Scan for the cell matching the given text and deliver its (X, Y) coordinate at center. 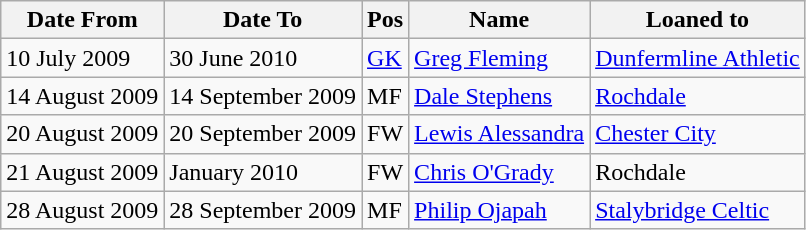
Dunfermline Athletic (698, 58)
28 August 2009 (82, 210)
20 August 2009 (82, 134)
10 July 2009 (82, 58)
GK (386, 58)
20 September 2009 (263, 134)
14 August 2009 (82, 96)
Dale Stephens (500, 96)
Pos (386, 20)
28 September 2009 (263, 210)
Date To (263, 20)
14 September 2009 (263, 96)
Chris O'Grady (500, 172)
Stalybridge Celtic (698, 210)
January 2010 (263, 172)
21 August 2009 (82, 172)
30 June 2010 (263, 58)
Lewis Alessandra (500, 134)
Loaned to (698, 20)
Date From (82, 20)
Greg Fleming (500, 58)
Philip Ojapah (500, 210)
Chester City (698, 134)
Name (500, 20)
